From the cell containing the given text, extract its center point as (x, y) coordinate. 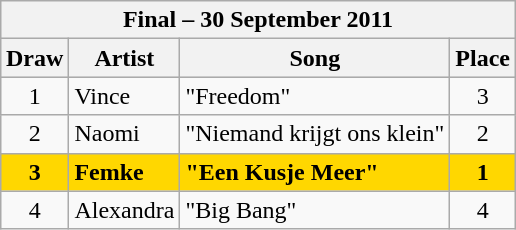
Place (483, 58)
Naomi (124, 134)
Vince (124, 96)
Final – 30 September 2011 (258, 20)
Artist (124, 58)
"Een Kusje Meer" (315, 172)
Alexandra (124, 210)
"Big Bang" (315, 210)
Draw (34, 58)
Song (315, 58)
"Niemand krijgt ons klein" (315, 134)
"Freedom" (315, 96)
Femke (124, 172)
